Search for the cell housing the specified text and yield its [x, y] center coordinate. 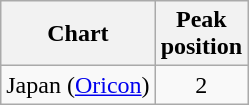
2 [201, 85]
Peakposition [201, 34]
Japan (Oricon) [78, 85]
Chart [78, 34]
